Detect which cell encompasses the target text, then output its [x, y] center coordinate. 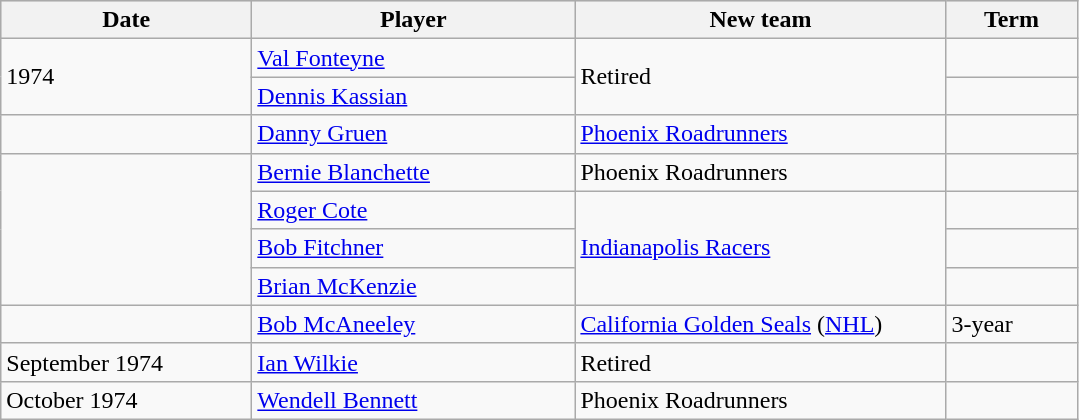
Bernie Blanchette [414, 172]
Dennis Kassian [414, 96]
Danny Gruen [414, 134]
Wendell Bennett [414, 400]
September 1974 [126, 362]
New team [760, 20]
October 1974 [126, 400]
Ian Wilkie [414, 362]
Val Fonteyne [414, 58]
California Golden Seals (NHL) [760, 324]
Bob Fitchner [414, 248]
Player [414, 20]
Date [126, 20]
Bob McAneeley [414, 324]
3-year [1012, 324]
1974 [126, 77]
Roger Cote [414, 210]
Brian McKenzie [414, 286]
Term [1012, 20]
Indianapolis Racers [760, 248]
